Find where the given text appears and provide that cell's center as (X, Y) coordinate. 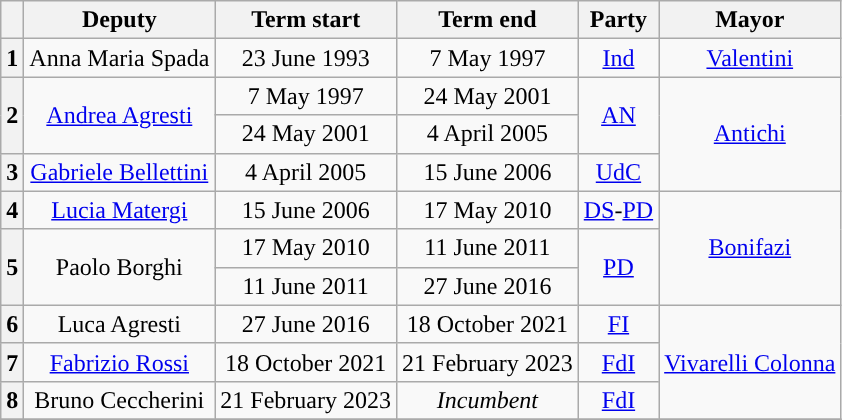
7 (12, 362)
3 (12, 172)
Bruno Ceccherini (120, 400)
Andrea Agresti (120, 115)
Gabriele Bellettini (120, 172)
Antichi (750, 134)
Mayor (750, 20)
1 (12, 58)
4 (12, 210)
Deputy (120, 20)
6 (12, 324)
2 (12, 115)
Luca Agresti (120, 324)
AN (618, 115)
Lucia Matergi (120, 210)
Vivarelli Colonna (750, 362)
UdC (618, 172)
23 June 1993 (306, 58)
Bonifazi (750, 248)
Valentini (750, 58)
Fabrizio Rossi (120, 362)
Anna Maria Spada (120, 58)
Incumbent (488, 400)
FI (618, 324)
DS-PD (618, 210)
8 (12, 400)
Ind (618, 58)
Term end (488, 20)
PD (618, 267)
Term start (306, 20)
Paolo Borghi (120, 267)
Party (618, 20)
5 (12, 267)
